For the text-containing cell, return its midpoint in (x, y) coordinate format. 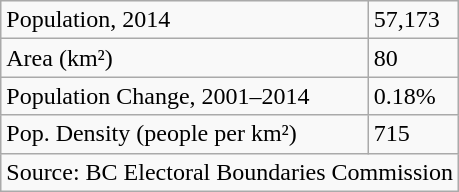
715 (413, 134)
80 (413, 58)
Population, 2014 (185, 20)
Area (km²) (185, 58)
Population Change, 2001–2014 (185, 96)
Source: BC Electoral Boundaries Commission (230, 172)
57,173 (413, 20)
Pop. Density (people per km²) (185, 134)
0.18% (413, 96)
